Detect which cell encompasses the target text, then output its (x, y) center coordinate. 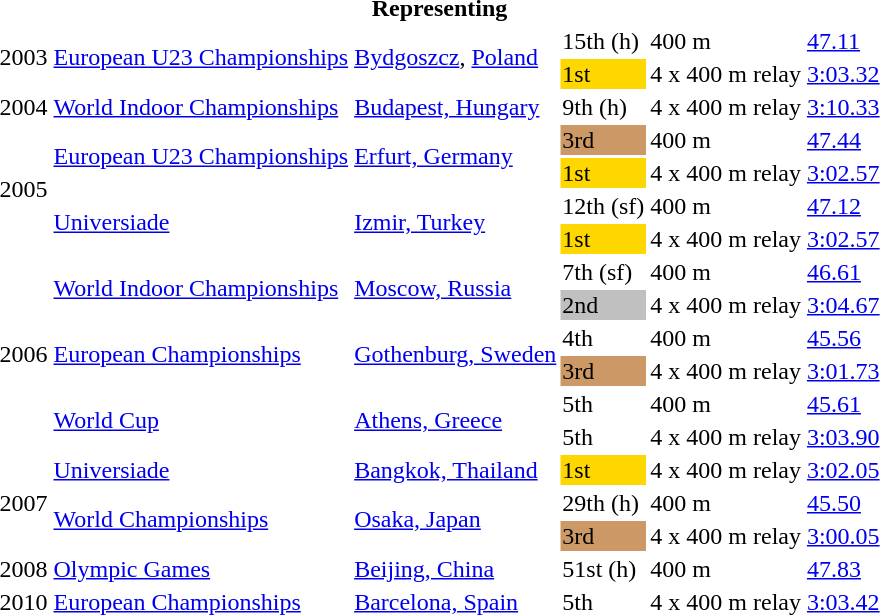
12th (sf) (604, 206)
Moscow, Russia (456, 288)
Bydgoszcz, Poland (456, 58)
World Championships (201, 520)
29th (h) (604, 503)
7th (sf) (604, 272)
Beijing, China (456, 569)
Olympic Games (201, 569)
Budapest, Hungary (456, 107)
Izmir, Turkey (456, 222)
Erfurt, Germany (456, 156)
15th (h) (604, 41)
51st (h) (604, 569)
9th (h) (604, 107)
Osaka, Japan (456, 520)
European Championships (201, 354)
Gothenburg, Sweden (456, 354)
Bangkok, Thailand (456, 470)
2nd (604, 305)
4th (604, 338)
Athens, Greece (456, 420)
World Cup (201, 420)
